From the cell containing the given text, extract its center point as [X, Y] coordinate. 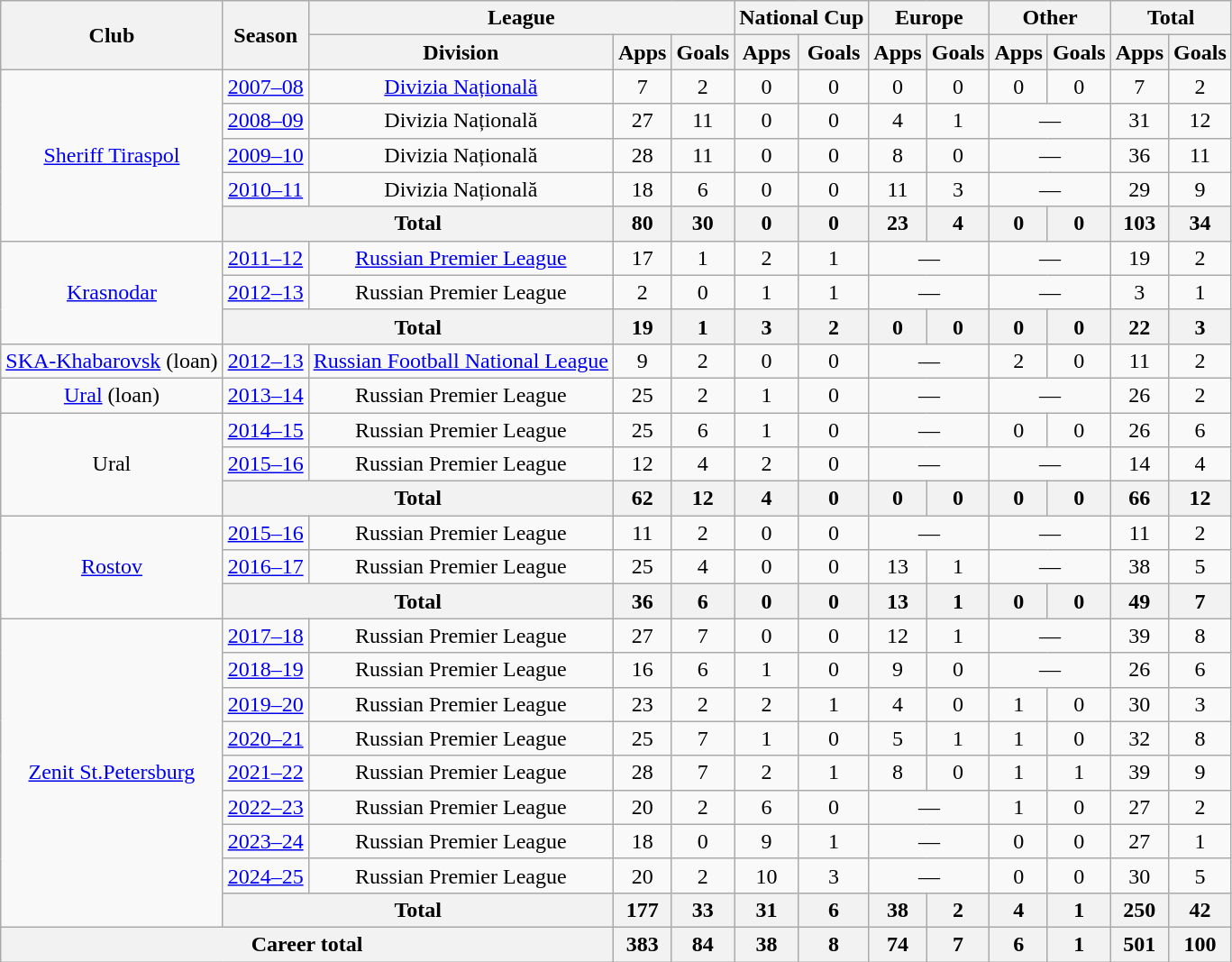
2023–24 [265, 841]
33 [703, 910]
Krasnodar [112, 292]
Season [265, 35]
42 [1200, 910]
2017–18 [265, 636]
2020–21 [265, 738]
100 [1200, 944]
49 [1139, 601]
14 [1139, 464]
2021–22 [265, 773]
2019–20 [265, 704]
10 [767, 875]
32 [1139, 738]
66 [1139, 499]
National Cup [802, 18]
Ural (loan) [112, 395]
2014–15 [265, 430]
Division [461, 52]
501 [1139, 944]
2018–19 [265, 670]
2024–25 [265, 875]
2016–17 [265, 567]
League [521, 18]
Russian Football National League [461, 361]
2007–08 [265, 87]
Rostov [112, 567]
16 [643, 670]
84 [703, 944]
Other [1050, 18]
2010–11 [265, 189]
250 [1139, 910]
2022–23 [265, 807]
177 [643, 910]
383 [643, 944]
22 [1139, 326]
2013–14 [265, 395]
80 [643, 224]
17 [643, 258]
2009–10 [265, 155]
Ural [112, 464]
SKA-Khabarovsk (loan) [112, 361]
103 [1139, 224]
34 [1200, 224]
74 [898, 944]
Zenit St.Petersburg [112, 774]
2011–12 [265, 258]
29 [1139, 189]
2008–09 [265, 121]
Sheriff Tiraspol [112, 155]
Career total [307, 944]
Europe [929, 18]
62 [643, 499]
Club [112, 35]
